Scan for the cell matching the given text and deliver its [X, Y] coordinate at center. 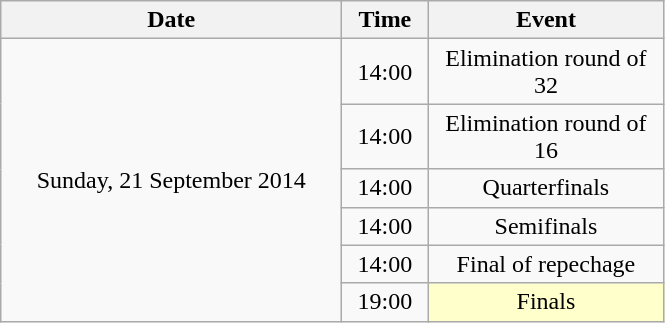
19:00 [385, 302]
Event [546, 20]
Date [172, 20]
Semifinals [546, 226]
Sunday, 21 September 2014 [172, 180]
Final of repechage [546, 264]
Time [385, 20]
Quarterfinals [546, 188]
Elimination round of 16 [546, 136]
Elimination round of 32 [546, 72]
Finals [546, 302]
